For the text-containing cell, return its midpoint in [X, Y] coordinate format. 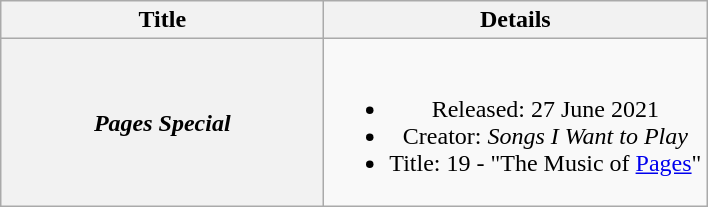
Pages Special [162, 122]
Details [516, 20]
Title [162, 20]
Released: 27 June 2021Creator: Songs I Want to PlayTitle: 19 - "The Music of Pages" [516, 122]
